Output the [X, Y] coordinate of the center of the cell containing the given text.  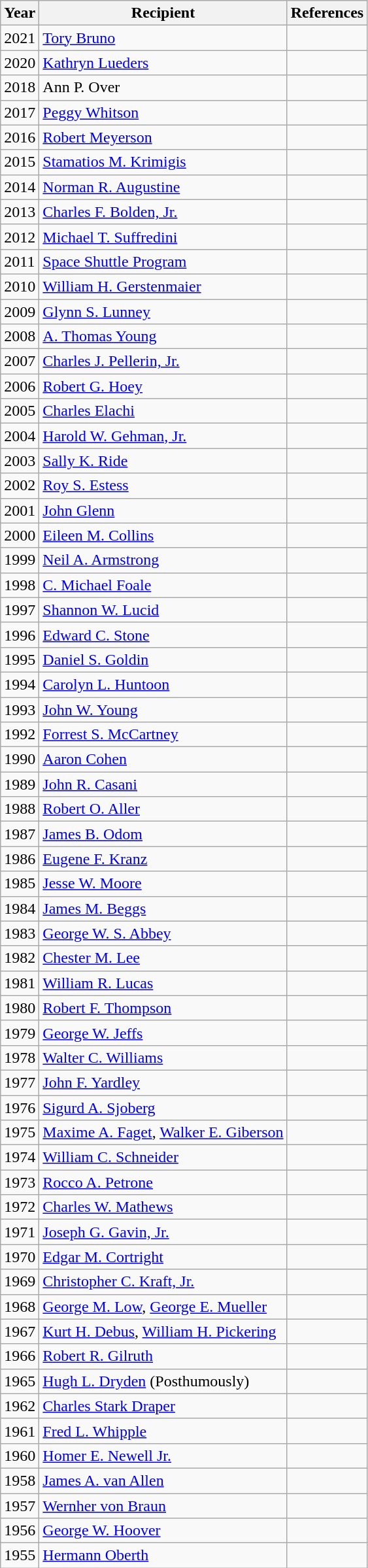
Roy S. Estess [163, 486]
1994 [20, 684]
A. Thomas Young [163, 337]
Walter C. Williams [163, 1058]
1984 [20, 909]
James M. Beggs [163, 909]
2003 [20, 461]
1971 [20, 1232]
1996 [20, 635]
William H. Gerstenmaier [163, 286]
2000 [20, 535]
2021 [20, 38]
2007 [20, 361]
Charles F. Bolden, Jr. [163, 212]
1990 [20, 759]
1999 [20, 560]
William C. Schneider [163, 1158]
1967 [20, 1331]
Robert F. Thompson [163, 1008]
Rocco A. Petrone [163, 1182]
Charles W. Mathews [163, 1207]
1956 [20, 1531]
2005 [20, 411]
1965 [20, 1381]
Jesse W. Moore [163, 884]
1961 [20, 1431]
Harold W. Gehman, Jr. [163, 436]
1977 [20, 1082]
1993 [20, 709]
1968 [20, 1307]
2002 [20, 486]
Joseph G. Gavin, Jr. [163, 1232]
Edgar M. Cortright [163, 1257]
2012 [20, 237]
Wernher von Braun [163, 1505]
2001 [20, 510]
John R. Casani [163, 784]
Carolyn L. Huntoon [163, 684]
Recipient [163, 13]
Kurt H. Debus, William H. Pickering [163, 1331]
Glynn S. Lunney [163, 312]
1966 [20, 1356]
1985 [20, 884]
Eileen M. Collins [163, 535]
John F. Yardley [163, 1082]
Christopher C. Kraft, Jr. [163, 1282]
2018 [20, 88]
Year [20, 13]
Charles J. Pellerin, Jr. [163, 361]
Chester M. Lee [163, 958]
2015 [20, 162]
Hugh L. Dryden (Posthumously) [163, 1381]
Daniel S. Goldin [163, 659]
Norman R. Augustine [163, 187]
1973 [20, 1182]
Peggy Whitson [163, 112]
2020 [20, 63]
Stamatios M. Krimigis [163, 162]
1975 [20, 1133]
George W. Hoover [163, 1531]
James A. van Allen [163, 1480]
1995 [20, 659]
1980 [20, 1008]
References [327, 13]
Eugene F. Kranz [163, 859]
2014 [20, 187]
Robert G. Hoey [163, 386]
1958 [20, 1480]
Robert R. Gilruth [163, 1356]
1983 [20, 933]
2006 [20, 386]
1979 [20, 1033]
1969 [20, 1282]
1972 [20, 1207]
Robert Meyerson [163, 137]
Charles Elachi [163, 411]
Sigurd A. Sjoberg [163, 1108]
John W. Young [163, 709]
1976 [20, 1108]
2016 [20, 137]
Space Shuttle Program [163, 261]
1962 [20, 1406]
1978 [20, 1058]
Neil A. Armstrong [163, 560]
1955 [20, 1556]
1987 [20, 834]
Tory Bruno [163, 38]
1974 [20, 1158]
2008 [20, 337]
1989 [20, 784]
Sally K. Ride [163, 461]
1988 [20, 809]
1986 [20, 859]
John Glenn [163, 510]
1982 [20, 958]
1970 [20, 1257]
George M. Low, George E. Mueller [163, 1307]
Aaron Cohen [163, 759]
2010 [20, 286]
1998 [20, 585]
1997 [20, 610]
2011 [20, 261]
Maxime A. Faget, Walker E. Giberson [163, 1133]
2009 [20, 312]
William R. Lucas [163, 983]
George W. Jeffs [163, 1033]
Robert O. Aller [163, 809]
1957 [20, 1505]
Fred L. Whipple [163, 1431]
Ann P. Over [163, 88]
C. Michael Foale [163, 585]
Kathryn Lueders [163, 63]
2013 [20, 212]
Edward C. Stone [163, 635]
George W. S. Abbey [163, 933]
Shannon W. Lucid [163, 610]
Homer E. Newell Jr. [163, 1456]
Charles Stark Draper [163, 1406]
James B. Odom [163, 834]
Hermann Oberth [163, 1556]
1981 [20, 983]
1960 [20, 1456]
2004 [20, 436]
1992 [20, 735]
2017 [20, 112]
Michael T. Suffredini [163, 237]
Forrest S. McCartney [163, 735]
